Output the [x, y] coordinate of the center of the cell containing the given text.  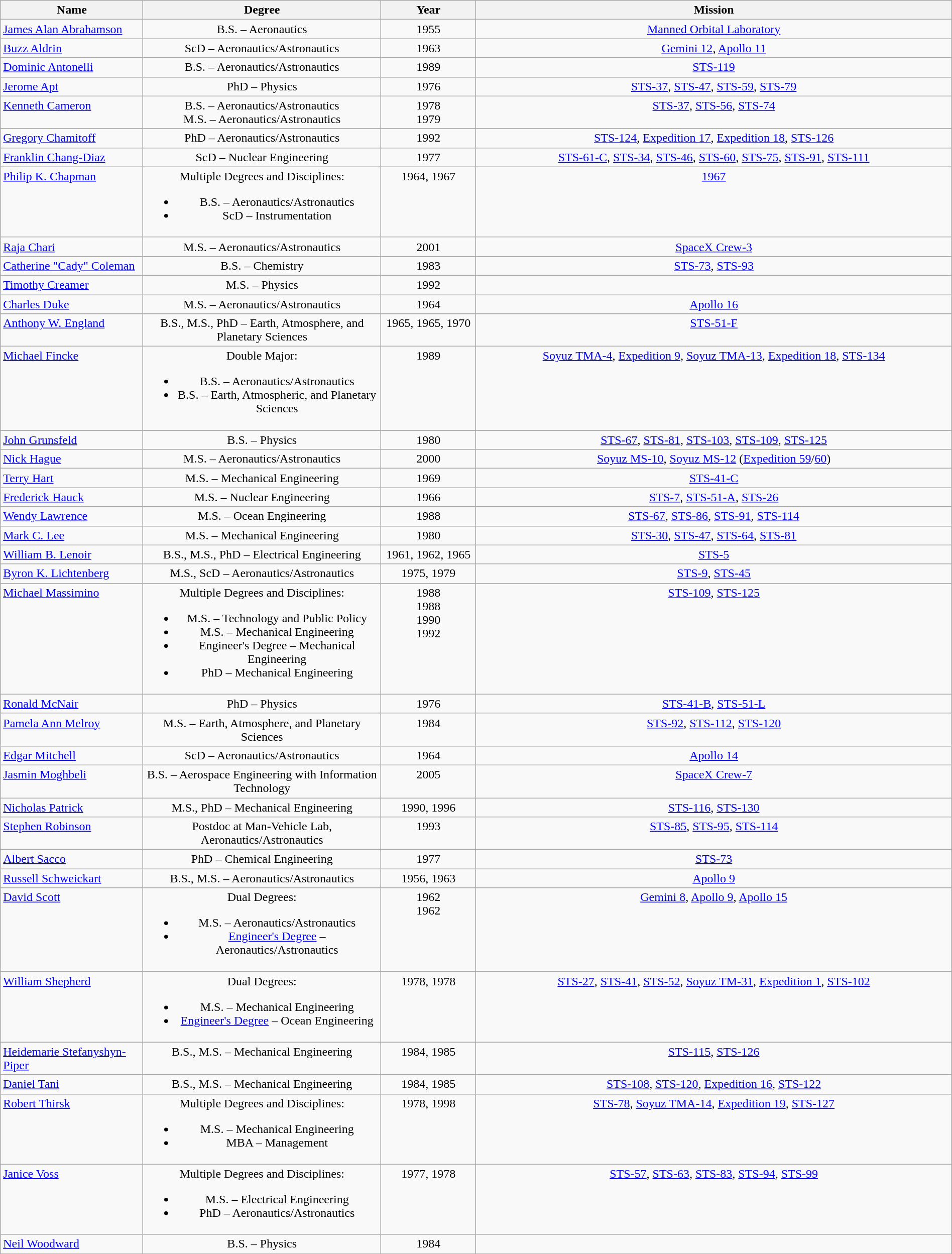
Pamela Ann Melroy [72, 729]
Frederick Hauck [72, 497]
Janice Voss [72, 1199]
ScD – Nuclear Engineering [262, 157]
1966 [429, 497]
Jerome Apt [72, 86]
Apollo 9 [714, 878]
M.S. – Ocean Engineering [262, 516]
1963 [429, 48]
1988198819901992 [429, 639]
Year [429, 10]
1961, 1962, 1965 [429, 554]
Double Major:B.S. – Aeronautics/AstronauticsB.S. – Earth, Atmospheric, and Planetary Sciences [262, 389]
M.S., PhD – Mechanical Engineering [262, 807]
Michael Fincke [72, 389]
Mark C. Lee [72, 535]
STS-85, STS-95, STS-114 [714, 834]
Wendy Lawrence [72, 516]
STS-73, STS-93 [714, 266]
1988 [429, 516]
SpaceX Crew-3 [714, 247]
PhD – Aeronautics/Astronautics [262, 138]
Degree [262, 10]
1975, 1979 [429, 574]
Soyuz TMA-4, Expedition 9, Soyuz TMA-13, Expedition 18, STS-134 [714, 389]
B.S. – Aeronautics/AstronauticsM.S. – Aeronautics/Astronautics [262, 112]
STS-41-C [714, 478]
STS-57, STS-63, STS-83, STS-94, STS-99 [714, 1199]
Byron K. Lichtenberg [72, 574]
STS-41-B, STS-51-L [714, 704]
M.S. – Nuclear Engineering [262, 497]
STS-67, STS-86, STS-91, STS-114 [714, 516]
Apollo 16 [714, 304]
STS-37, STS-56, STS-74 [714, 112]
B.S. – Aeronautics/Astronautics [262, 67]
2001 [429, 247]
1977, 1978 [429, 1199]
William Shepherd [72, 1007]
STS-108, STS-120, Expedition 16, STS-122 [714, 1084]
1990, 1996 [429, 807]
Charles Duke [72, 304]
1967 [714, 202]
1983 [429, 266]
1956, 1963 [429, 878]
19621962 [429, 930]
STS-92, STS-112, STS-120 [714, 729]
STS-109, STS-125 [714, 639]
1955 [429, 29]
1993 [429, 834]
Catherine "Cady" Coleman [72, 266]
David Scott [72, 930]
John Grunsfeld [72, 440]
STS-78, Soyuz TMA-14, Expedition 19, STS-127 [714, 1129]
STS-27, STS-41, STS-52, Soyuz TM-31, Expedition 1, STS-102 [714, 1007]
Stephen Robinson [72, 834]
STS-7, STS-51-A, STS-26 [714, 497]
Gemini 12, Apollo 11 [714, 48]
Russell Schweickart [72, 878]
Dual Degrees:M.S. – Aeronautics/AstronauticsEngineer's Degree – Aeronautics/Astronautics [262, 930]
Kenneth Cameron [72, 112]
Multiple Degrees and Disciplines:B.S. – Aeronautics/AstronauticsScD – Instrumentation [262, 202]
Soyuz MS-10, Soyuz MS-12 (Expedition 59/60) [714, 459]
1978, 1998 [429, 1129]
B.S. – Chemistry [262, 266]
B.S., M.S. – Aeronautics/Astronautics [262, 878]
James Alan Abrahamson [72, 29]
Gregory Chamitoff [72, 138]
William B. Lenoir [72, 554]
Buzz Aldrin [72, 48]
Mission [714, 10]
Robert Thirsk [72, 1129]
STS-37, STS-47, STS-59, STS-79 [714, 86]
Apollo 14 [714, 755]
Gemini 8, Apollo 9, Apollo 15 [714, 930]
STS-115, STS-126 [714, 1059]
Manned Orbital Laboratory [714, 29]
M.S., ScD – Aeronautics/Astronautics [262, 574]
Neil Woodward [72, 1244]
Heidemarie Stefanyshyn-Piper [72, 1059]
Name [72, 10]
Dominic Antonelli [72, 67]
1978, 1978 [429, 1007]
1964, 1967 [429, 202]
1965, 1965, 1970 [429, 330]
Nick Hague [72, 459]
B.S., M.S., PhD – Electrical Engineering [262, 554]
Dual Degrees:M.S. – Mechanical EngineeringEngineer's Degree – Ocean Engineering [262, 1007]
19781979 [429, 112]
Anthony W. England [72, 330]
Nicholas Patrick [72, 807]
B.S. – Aeronautics [262, 29]
Jasmin Moghbeli [72, 781]
M.S. – Physics [262, 285]
Albert Sacco [72, 859]
Franklin Chang-Diaz [72, 157]
Multiple Degrees and Disciplines:M.S. – Electrical EngineeringPhD – Aeronautics/Astronautics [262, 1199]
B.S. – Aerospace Engineering with Information Technology [262, 781]
STS-73 [714, 859]
Edgar Mitchell [72, 755]
M.S. – Earth, Atmosphere, and Planetary Sciences [262, 729]
STS-51-F [714, 330]
STS-116, STS-130 [714, 807]
Multiple Degrees and Disciplines:M.S. – Mechanical EngineeringMBA – Management [262, 1129]
Michael Massimino [72, 639]
1969 [429, 478]
2005 [429, 781]
STS-61-C, STS-34, STS-46, STS-60, STS-75, STS-91, STS-111 [714, 157]
Timothy Creamer [72, 285]
Raja Chari [72, 247]
Philip K. Chapman [72, 202]
STS-119 [714, 67]
STS-9, STS-45 [714, 574]
SpaceX Crew-7 [714, 781]
Postdoc at Man-Vehicle Lab, Aeronautics/Astronautics [262, 834]
STS-30, STS-47, STS-64, STS-81 [714, 535]
STS-124, Expedition 17, Expedition 18, STS-126 [714, 138]
STS-5 [714, 554]
STS-67, STS-81, STS-103, STS-109, STS-125 [714, 440]
2000 [429, 459]
Ronald McNair [72, 704]
Daniel Tani [72, 1084]
Terry Hart [72, 478]
PhD – Chemical Engineering [262, 859]
B.S., M.S., PhD – Earth, Atmosphere, and Planetary Sciences [262, 330]
